Locate the cell with the specified text and output its [X, Y] center coordinate. 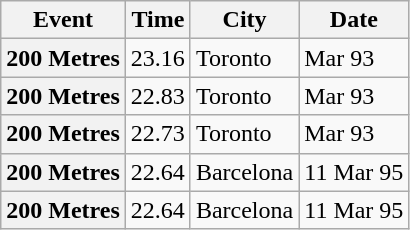
City [244, 20]
Date [354, 20]
22.73 [158, 134]
Time [158, 20]
Event [64, 20]
22.83 [158, 96]
23.16 [158, 58]
